Detect which cell encompasses the target text, then output its [x, y] center coordinate. 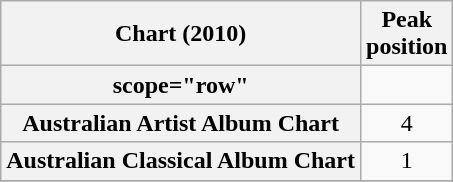
Australian Artist Album Chart [181, 123]
1 [407, 161]
Peakposition [407, 34]
Chart (2010) [181, 34]
scope="row" [181, 85]
Australian Classical Album Chart [181, 161]
4 [407, 123]
